Provide the [X, Y] coordinate of the cell's center where the given text is located.  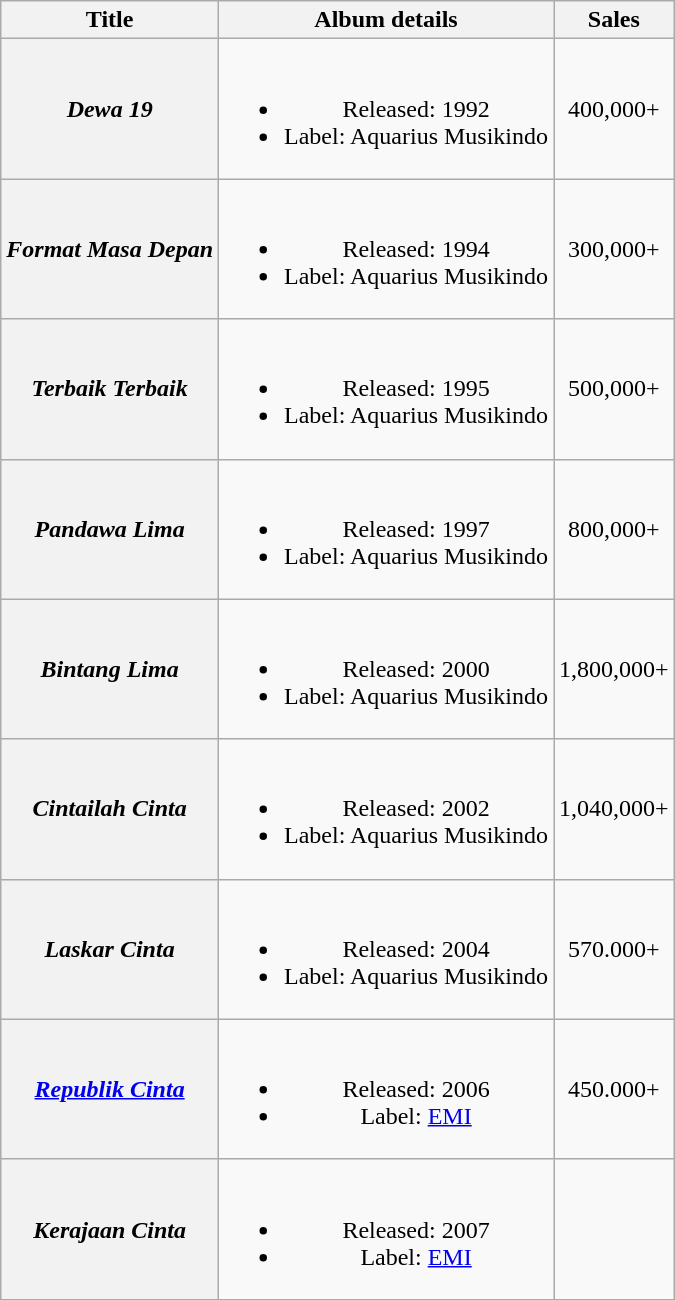
Released: 2002Label: Aquarius Musikindo [386, 809]
Laskar Cinta [110, 949]
1,800,000+ [614, 669]
Released: 1997Label: Aquarius Musikindo [386, 529]
450.000+ [614, 1089]
Title [110, 20]
1,040,000+ [614, 809]
Terbaik Terbaik [110, 389]
Dewa 19 [110, 109]
Format Masa Depan [110, 249]
Released: 1992Label: Aquarius Musikindo [386, 109]
Album details [386, 20]
Released: 2006Label: EMI [386, 1089]
Pandawa Lima [110, 529]
Republik Cinta [110, 1089]
Kerajaan Cinta [110, 1229]
500,000+ [614, 389]
300,000+ [614, 249]
Released: 2004Label: Aquarius Musikindo [386, 949]
400,000+ [614, 109]
Bintang Lima [110, 669]
Released: 2000Label: Aquarius Musikindo [386, 669]
Cintailah Cinta [110, 809]
570.000+ [614, 949]
Released: 1994Label: Aquarius Musikindo [386, 249]
Sales [614, 20]
Released: 1995Label: Aquarius Musikindo [386, 389]
800,000+ [614, 529]
Released: 2007Label: EMI [386, 1229]
